Capture the cell that displays the provided text and extract its (x, y) central coordinate. 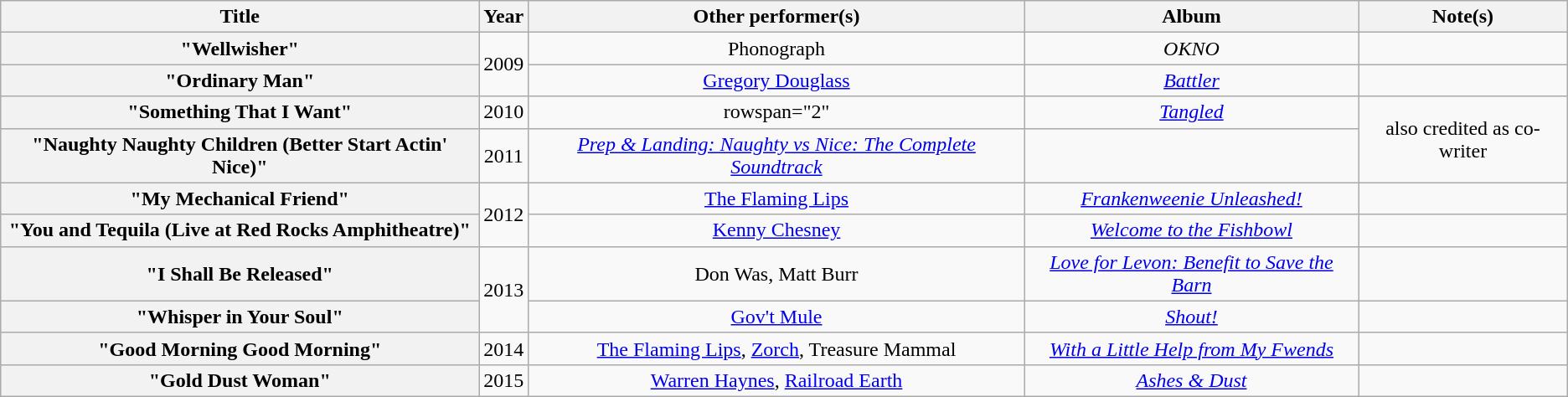
"I Shall Be Released" (240, 273)
"Naughty Naughty Children (Better Start Actin' Nice)" (240, 156)
Welcome to the Fishbowl (1191, 230)
2013 (504, 290)
also credited as co-writer (1463, 139)
Title (240, 17)
"Wellwisher" (240, 49)
2014 (504, 348)
"Gold Dust Woman" (240, 380)
2010 (504, 112)
"You and Tequila (Live at Red Rocks Amphitheatre)" (240, 230)
Year (504, 17)
Ashes & Dust (1191, 380)
The Flaming Lips (776, 198)
The Flaming Lips, Zorch, Treasure Mammal (776, 348)
"Ordinary Man" (240, 80)
2012 (504, 214)
Other performer(s) (776, 17)
"Good Morning Good Morning" (240, 348)
"My Mechanical Friend" (240, 198)
Gregory Douglass (776, 80)
Kenny Chesney (776, 230)
Warren Haynes, Railroad Earth (776, 380)
Shout! (1191, 317)
"Something That I Want" (240, 112)
Tangled (1191, 112)
Don Was, Matt Burr (776, 273)
Love for Levon: Benefit to Save the Barn (1191, 273)
Battler (1191, 80)
OKNO (1191, 49)
Phonograph (776, 49)
2009 (504, 64)
Note(s) (1463, 17)
With a Little Help from My Fwends (1191, 348)
"Whisper in Your Soul" (240, 317)
Frankenweenie Unleashed! (1191, 198)
Gov't Mule (776, 317)
2011 (504, 156)
2015 (504, 380)
rowspan="2" (776, 112)
Album (1191, 17)
Prep & Landing: Naughty vs Nice: The Complete Soundtrack (776, 156)
